Determine the [x, y] coordinate at the center of the cell enclosing the given text.  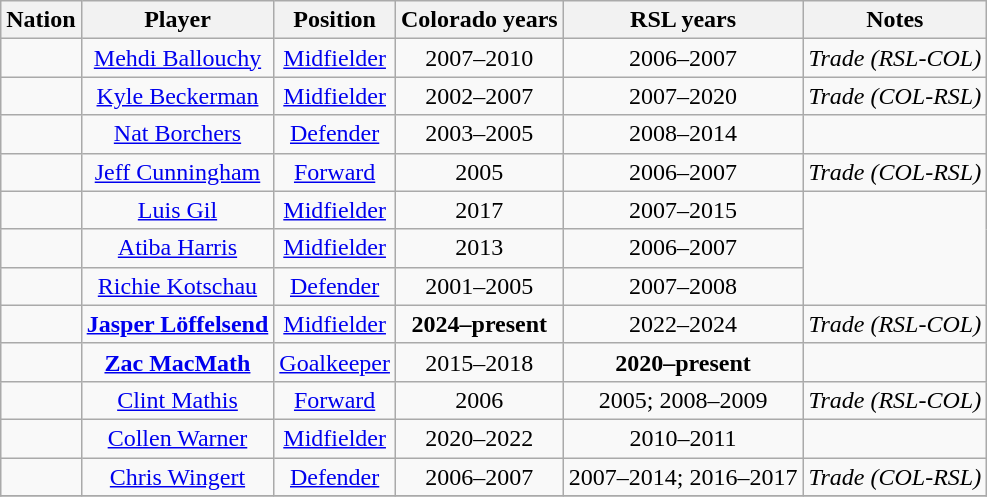
Jasper Löffelsend [178, 324]
Collen Warner [178, 438]
2020–present [683, 362]
2002–2007 [479, 96]
Kyle Beckerman [178, 96]
Chris Wingert [178, 477]
2020–2022 [479, 438]
2007–2010 [479, 58]
2007–2015 [683, 210]
2005 [479, 172]
Notes [895, 20]
2024–present [479, 324]
Luis Gil [178, 210]
Colorado years [479, 20]
2022–2024 [683, 324]
2001–2005 [479, 286]
Atiba Harris [178, 248]
Position [335, 20]
2015–2018 [479, 362]
Mehdi Ballouchy [178, 58]
2007–2008 [683, 286]
2005; 2008–2009 [683, 400]
2013 [479, 248]
2003–2005 [479, 134]
Goalkeeper [335, 362]
2006 [479, 400]
Jeff Cunningham [178, 172]
Nat Borchers [178, 134]
2010–2011 [683, 438]
Richie Kotschau [178, 286]
2007–2014; 2016–2017 [683, 477]
Clint Mathis [178, 400]
Zac MacMath [178, 362]
Player [178, 20]
Nation [41, 20]
2017 [479, 210]
RSL years [683, 20]
2008–2014 [683, 134]
2007–2020 [683, 96]
